Scan for the cell matching the given text and deliver its [x, y] coordinate at center. 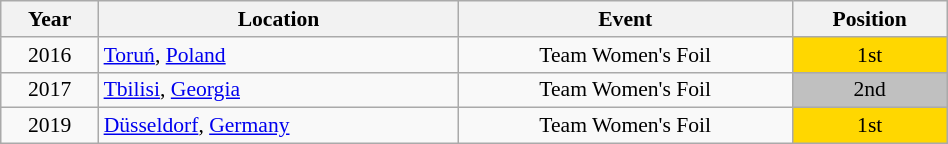
Düsseldorf, Germany [279, 126]
Tbilisi, Georgia [279, 90]
2nd [870, 90]
2016 [50, 55]
Location [279, 19]
2019 [50, 126]
Position [870, 19]
Year [50, 19]
2017 [50, 90]
Toruń, Poland [279, 55]
Event [625, 19]
